Provide the (x, y) coordinate of the cell's center where the given text is located.  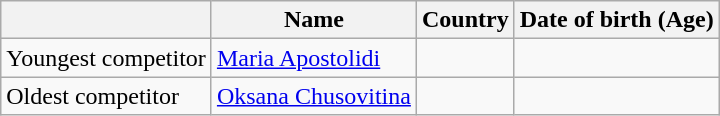
Country (465, 20)
Date of birth (Age) (616, 20)
Youngest competitor (106, 58)
Name (314, 20)
Oldest competitor (106, 96)
Maria Apostolidi (314, 58)
Oksana Chusovitina (314, 96)
